Return the [X, Y] coordinate for the center point of the cell that contains the specified text.  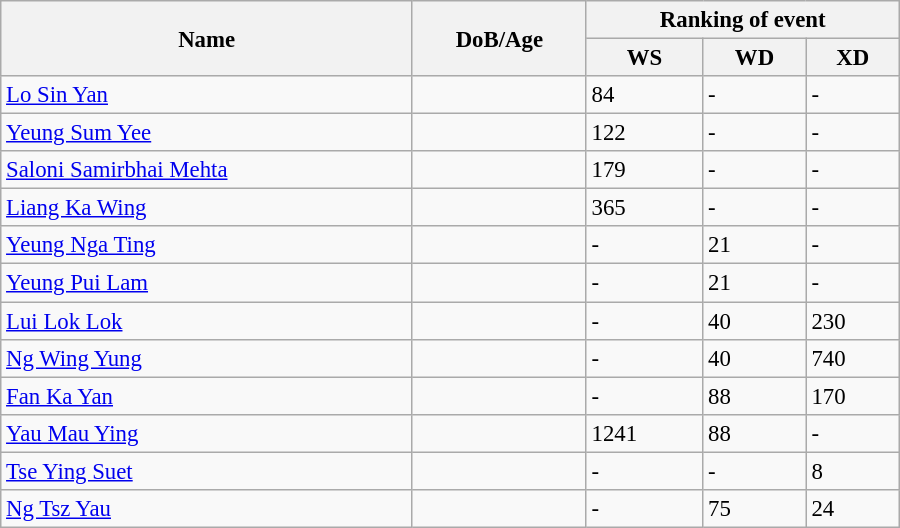
75 [754, 509]
Yeung Nga Ting [207, 245]
122 [644, 133]
Name [207, 38]
Lo Sin Yan [207, 95]
Lui Lok Lok [207, 321]
Saloni Samirbhai Mehta [207, 170]
179 [644, 170]
740 [852, 358]
365 [644, 208]
DoB/Age [499, 38]
Yau Mau Ying [207, 433]
170 [852, 396]
XD [852, 58]
Yeung Pui Lam [207, 283]
Liang Ka Wing [207, 208]
Ng Wing Yung [207, 358]
Tse Ying Suet [207, 471]
Ranking of event [742, 20]
Yeung Sum Yee [207, 133]
WD [754, 58]
WS [644, 58]
8 [852, 471]
1241 [644, 433]
84 [644, 95]
230 [852, 321]
Ng Tsz Yau [207, 509]
24 [852, 509]
Fan Ka Yan [207, 396]
